Scan for the cell matching the given text and deliver its (x, y) coordinate at center. 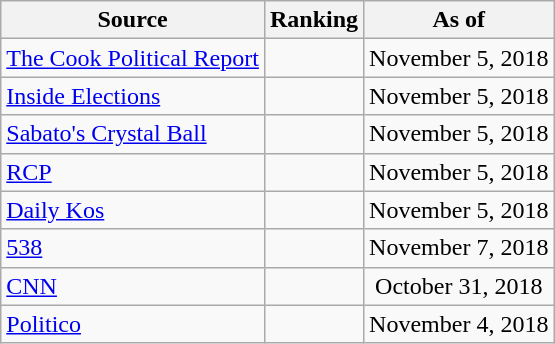
The Cook Political Report (133, 58)
Ranking (314, 20)
November 7, 2018 (459, 248)
November 4, 2018 (459, 324)
538 (133, 248)
Daily Kos (133, 210)
RCP (133, 172)
CNN (133, 286)
Inside Elections (133, 96)
Politico (133, 324)
As of (459, 20)
Sabato's Crystal Ball (133, 134)
Source (133, 20)
October 31, 2018 (459, 286)
